Scan for the cell matching the given text and deliver its (x, y) coordinate at center. 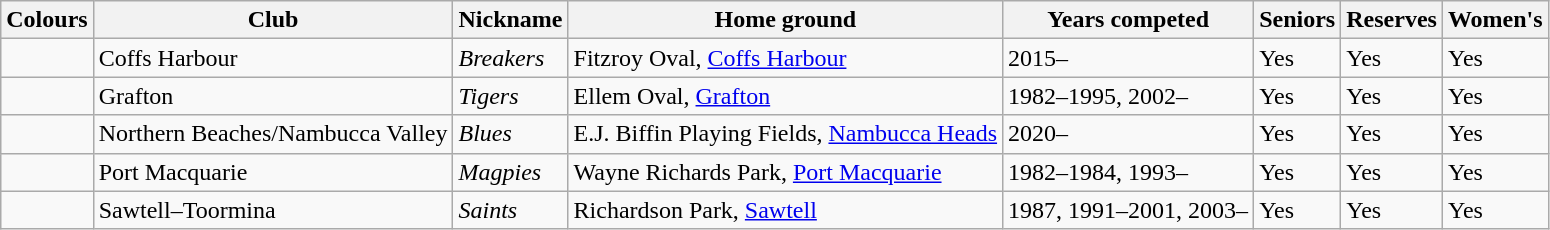
Women's (1495, 20)
Ellem Oval, Grafton (786, 96)
Years competed (1128, 20)
2020– (1128, 134)
Blues (510, 134)
Home ground (786, 20)
Grafton (273, 96)
2015– (1128, 58)
Port Macquarie (273, 172)
Tigers (510, 96)
Magpies (510, 172)
1982–1984, 1993– (1128, 172)
Breakers (510, 58)
Sawtell–Toormina (273, 210)
Club (273, 20)
Seniors (1298, 20)
Nickname (510, 20)
Fitzroy Oval, Coffs Harbour (786, 58)
1982–1995, 2002– (1128, 96)
Coffs Harbour (273, 58)
Wayne Richards Park, Port Macquarie (786, 172)
Colours (47, 20)
Northern Beaches/Nambucca Valley (273, 134)
E.J. Biffin Playing Fields, Nambucca Heads (786, 134)
1987, 1991–2001, 2003– (1128, 210)
Reserves (1392, 20)
Saints (510, 210)
Richardson Park, Sawtell (786, 210)
